Provide the (X, Y) coordinate of the cell's center where the given text is located.  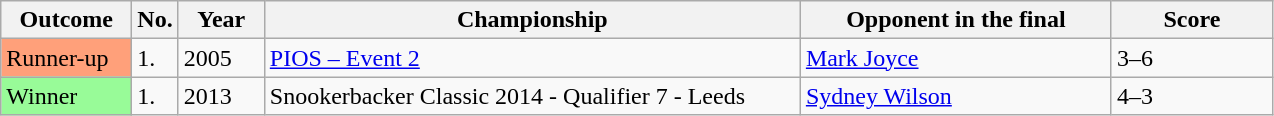
PIOS – Event 2 (532, 58)
2013 (221, 96)
Runner-up (66, 58)
Mark Joyce (956, 58)
Opponent in the final (956, 20)
Score (1192, 20)
No. (155, 20)
Sydney Wilson (956, 96)
4–3 (1192, 96)
Outcome (66, 20)
Championship (532, 20)
3–6 (1192, 58)
Year (221, 20)
Winner (66, 96)
Snookerbacker Classic 2014 - Qualifier 7 - Leeds (532, 96)
2005 (221, 58)
